Provide the (x, y) coordinate of the cell's center where the given text is located.  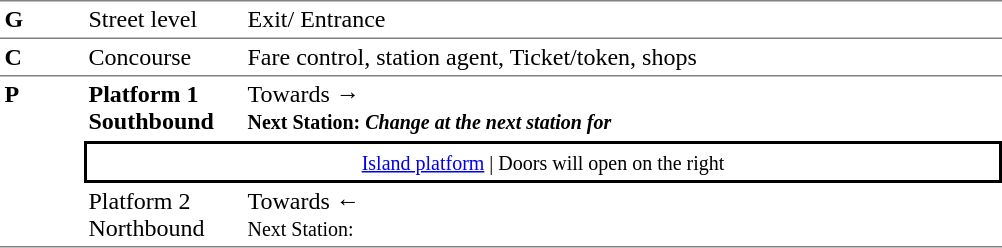
Towards ← Next Station: (622, 215)
C (42, 58)
G (42, 20)
Street level (164, 20)
Island platform | Doors will open on the right (543, 162)
Concourse (164, 58)
P (42, 162)
Exit/ Entrance (622, 20)
Platform 1Southbound (164, 108)
Fare control, station agent, Ticket/token, shops (622, 58)
Platform 2Northbound (164, 215)
Towards → Next Station: Change at the next station for (622, 108)
